For the text-containing cell, return its midpoint in (x, y) coordinate format. 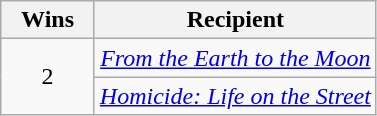
From the Earth to the Moon (235, 58)
Wins (48, 20)
Recipient (235, 20)
2 (48, 77)
Homicide: Life on the Street (235, 96)
